Output the (x, y) coordinate of the center of the cell containing the given text.  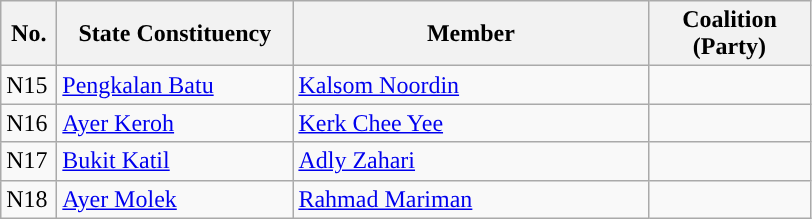
N16 (29, 123)
Member (471, 34)
N18 (29, 199)
Pengkalan Batu (175, 85)
N15 (29, 85)
Ayer Keroh (175, 123)
Adly Zahari (471, 161)
No. (29, 34)
Kerk Chee Yee (471, 123)
Coalition (Party) (730, 34)
Bukit Katil (175, 161)
Kalsom Noordin (471, 85)
State Constituency (175, 34)
N17 (29, 161)
Ayer Molek (175, 199)
Rahmad Mariman (471, 199)
